From the cell containing the given text, extract its center point as [X, Y] coordinate. 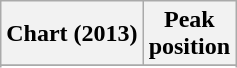
Chart (2013) [72, 34]
Peakposition [189, 34]
